Determine the [x, y] coordinate at the center of the cell enclosing the given text.  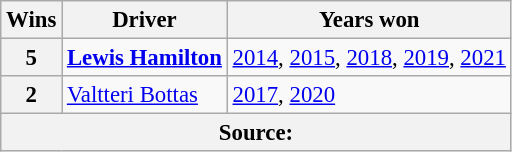
Wins [32, 20]
Source: [256, 133]
2 [32, 95]
2014, 2015, 2018, 2019, 2021 [369, 58]
Lewis Hamilton [145, 58]
2017, 2020 [369, 95]
Valtteri Bottas [145, 95]
5 [32, 58]
Years won [369, 20]
Driver [145, 20]
